Pinpoint the cell where the given text exists, returning its [x, y] midpoint coordinate. 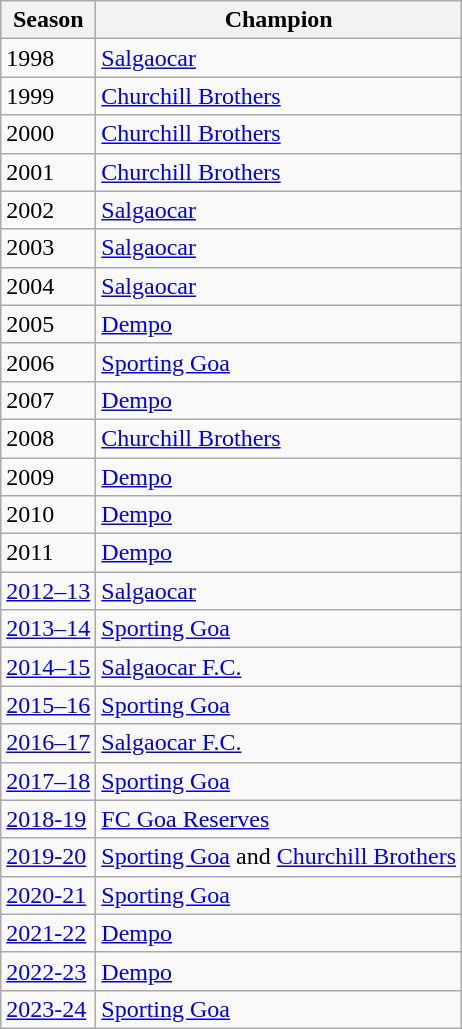
2020-21 [48, 895]
2000 [48, 134]
FC Goa Reserves [279, 819]
2013–14 [48, 629]
2006 [48, 362]
2003 [48, 248]
2018-19 [48, 819]
2005 [48, 324]
1998 [48, 58]
2012–13 [48, 591]
2002 [48, 210]
2004 [48, 286]
2015–16 [48, 705]
2011 [48, 553]
2019-20 [48, 857]
Season [48, 20]
2021-22 [48, 933]
Sporting Goa and Churchill Brothers [279, 857]
2009 [48, 477]
2010 [48, 515]
2001 [48, 172]
2007 [48, 400]
2022-23 [48, 971]
2017–18 [48, 781]
Champion [279, 20]
2014–15 [48, 667]
2008 [48, 438]
2023-24 [48, 1009]
2016–17 [48, 743]
1999 [48, 96]
